Determine the (X, Y) coordinate at the center of the cell enclosing the given text.  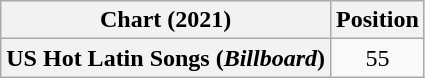
Position (378, 20)
55 (378, 58)
US Hot Latin Songs (Billboard) (166, 58)
Chart (2021) (166, 20)
